Scan for the cell matching the given text and deliver its [X, Y] coordinate at center. 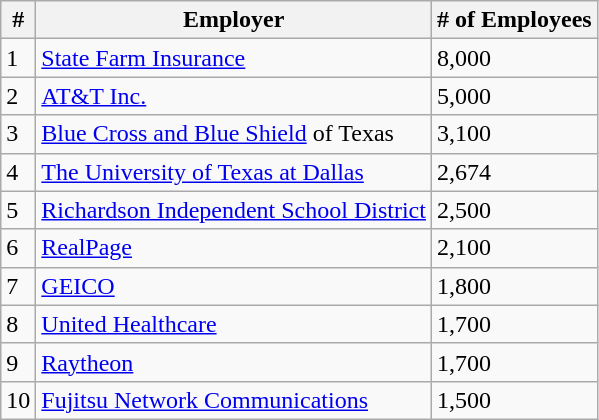
2,100 [514, 248]
# of Employees [514, 20]
6 [18, 248]
2 [18, 96]
10 [18, 400]
2,674 [514, 172]
Employer [234, 20]
Raytheon [234, 362]
8,000 [514, 58]
1,500 [514, 400]
The University of Texas at Dallas [234, 172]
AT&T Inc. [234, 96]
3 [18, 134]
Fujitsu Network Communications [234, 400]
Richardson Independent School District [234, 210]
# [18, 20]
Blue Cross and Blue Shield of Texas [234, 134]
9 [18, 362]
7 [18, 286]
8 [18, 324]
1,800 [514, 286]
2,500 [514, 210]
RealPage [234, 248]
5,000 [514, 96]
3,100 [514, 134]
United Healthcare [234, 324]
5 [18, 210]
GEICO [234, 286]
4 [18, 172]
1 [18, 58]
State Farm Insurance [234, 58]
